For the text-containing cell, return its midpoint in [X, Y] coordinate format. 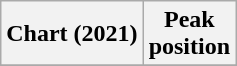
Peakposition [189, 34]
Chart (2021) [72, 34]
